Return the [X, Y] coordinate for the center point of the cell that contains the specified text.  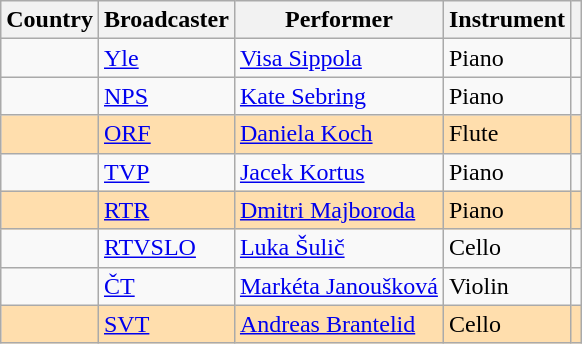
NPS [166, 96]
Jacek Kortus [338, 172]
TVP [166, 172]
Markéta Janoušková [338, 286]
ČT [166, 286]
Flute [506, 134]
Performer [338, 20]
RTVSLO [166, 248]
Yle [166, 58]
Broadcaster [166, 20]
Visa Sippola [338, 58]
Instrument [506, 20]
Kate Sebring [338, 96]
Dmitri Majboroda [338, 210]
ORF [166, 134]
Country [50, 20]
Daniela Koch [338, 134]
Luka Šulič [338, 248]
Violin [506, 286]
RTR [166, 210]
SVT [166, 324]
Andreas Brantelid [338, 324]
